Identify which cell holds the provided text, then report its (x, y) central coordinate. 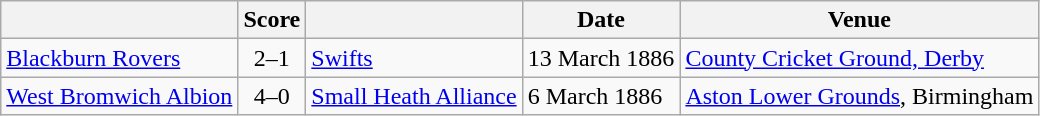
6 March 1886 (601, 96)
County Cricket Ground, Derby (860, 58)
Venue (860, 20)
Date (601, 20)
13 March 1886 (601, 58)
Swifts (414, 58)
2–1 (272, 58)
Blackburn Rovers (120, 58)
4–0 (272, 96)
Score (272, 20)
Small Heath Alliance (414, 96)
Aston Lower Grounds, Birmingham (860, 96)
West Bromwich Albion (120, 96)
